Capture the cell that displays the provided text and extract its (x, y) central coordinate. 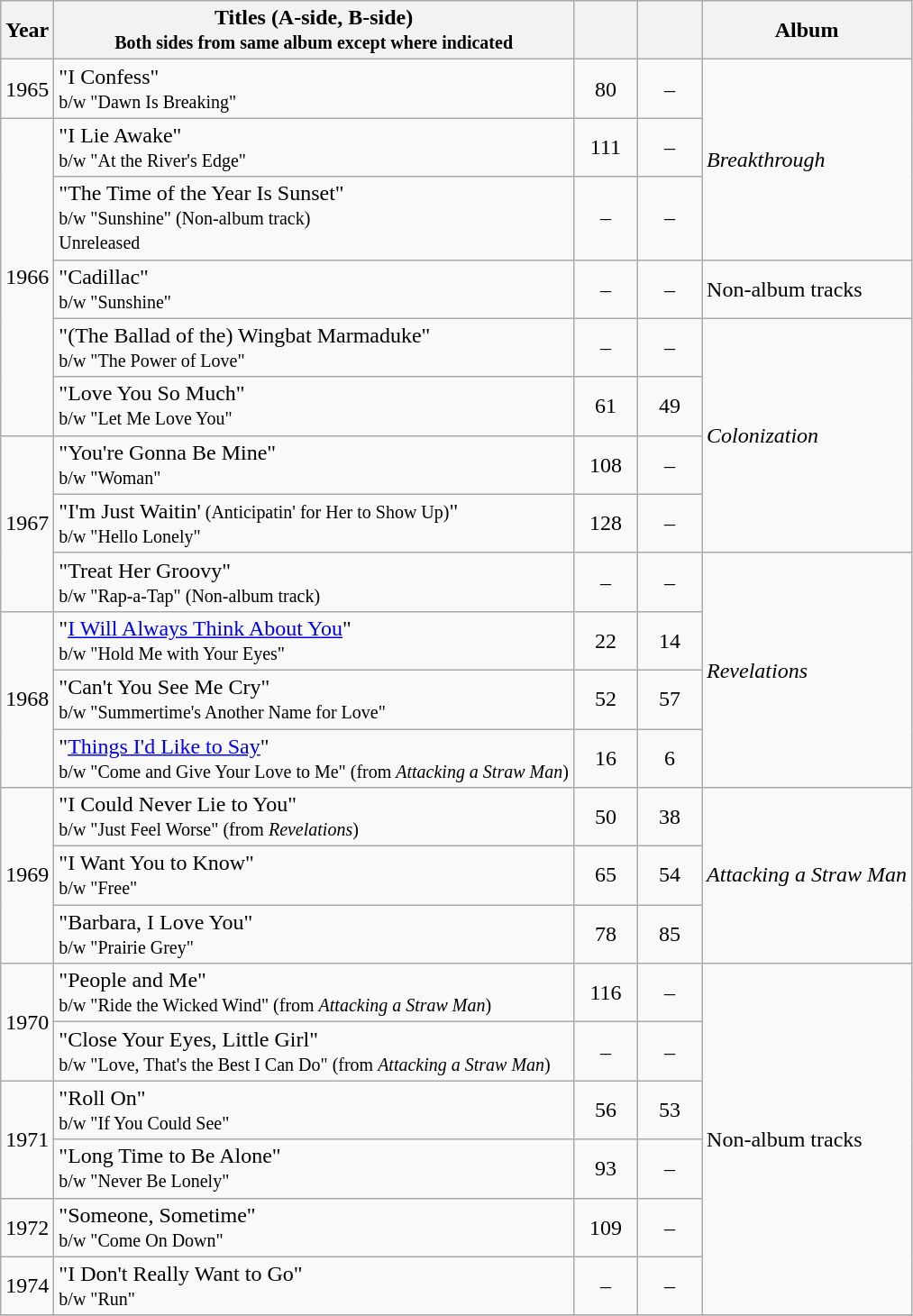
"I Lie Awake"b/w "At the River's Edge" (314, 148)
"Roll On"b/w "If You Could See" (314, 1110)
"Close Your Eyes, Little Girl"b/w "Love, That's the Best I Can Do" (from Attacking a Straw Man) (314, 1051)
"The Time of the Year Is Sunset"b/w "Sunshine" (Non-album track)Unreleased (314, 218)
"I Confess"b/w "Dawn Is Breaking" (314, 88)
1968 (27, 699)
"I'm Just Waitin' (Anticipatin' for Her to Show Up)"b/w "Hello Lonely" (314, 523)
1966 (27, 277)
116 (606, 993)
Year (27, 31)
"Treat Her Groovy"b/w "Rap-a-Tap" (Non-album track) (314, 582)
109 (606, 1228)
6 (669, 757)
1965 (27, 88)
80 (606, 88)
78 (606, 934)
1969 (27, 876)
56 (606, 1110)
1971 (27, 1139)
"I Want You to Know"b/w "Free" (314, 876)
61 (606, 406)
Titles (A-side, B-side)Both sides from same album except where indicated (314, 31)
"Things I'd Like to Say"b/w "Come and Give Your Love to Me" (from Attacking a Straw Man) (314, 757)
"Cadillac"b/w "Sunshine" (314, 288)
"I Could Never Lie to You"b/w "Just Feel Worse" (from Revelations) (314, 817)
"(The Ballad of the) Wingbat Marmaduke"b/w "The Power of Love" (314, 348)
"People and Me"b/w "Ride the Wicked Wind" (from Attacking a Straw Man) (314, 993)
"I Will Always Think About You"b/w "Hold Me with Your Eyes" (314, 640)
38 (669, 817)
"Someone, Sometime"b/w "Come On Down" (314, 1228)
65 (606, 876)
"I Don't Really Want to Go"b/w "Run" (314, 1285)
54 (669, 876)
128 (606, 523)
1967 (27, 523)
50 (606, 817)
53 (669, 1110)
85 (669, 934)
1970 (27, 1022)
"Barbara, I Love You"b/w "Prairie Grey" (314, 934)
"Can't You See Me Cry"b/w "Summertime's Another Name for Love" (314, 699)
49 (669, 406)
Revelations (808, 670)
Attacking a Straw Man (808, 876)
"You're Gonna Be Mine"b/w "Woman" (314, 465)
111 (606, 148)
57 (669, 699)
Breakthrough (808, 160)
108 (606, 465)
1974 (27, 1285)
Colonization (808, 435)
22 (606, 640)
"Love You So Much"b/w "Let Me Love You" (314, 406)
16 (606, 757)
1972 (27, 1228)
14 (669, 640)
Album (808, 31)
"Long Time to Be Alone"b/w "Never Be Lonely" (314, 1168)
93 (606, 1168)
52 (606, 699)
